Identify which cell holds the provided text, then report its (X, Y) central coordinate. 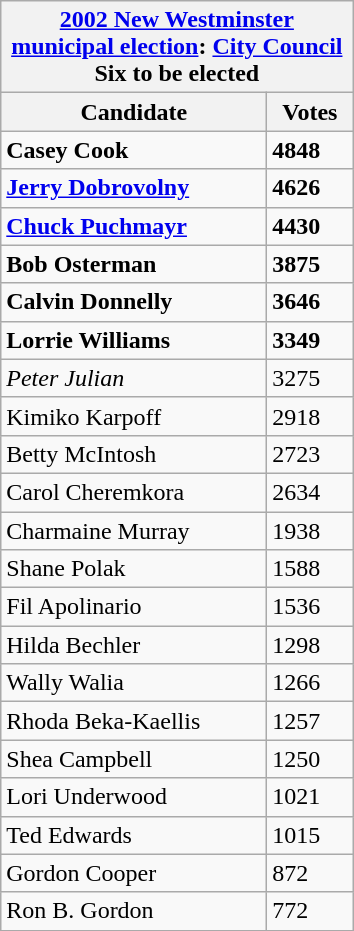
772 (310, 911)
2723 (310, 454)
1588 (310, 569)
Gordon Cooper (134, 873)
Ron B. Gordon (134, 911)
2918 (310, 416)
Chuck Puchmayr (134, 226)
Jerry Dobrovolny (134, 188)
4626 (310, 188)
3275 (310, 378)
2002 New Westminster municipal election: City Council Six to be elected (177, 47)
Lorrie Williams (134, 340)
872 (310, 873)
Casey Cook (134, 150)
Calvin Donnelly (134, 302)
Lori Underwood (134, 797)
1021 (310, 797)
Ted Edwards (134, 835)
Bob Osterman (134, 264)
1938 (310, 531)
2634 (310, 492)
Wally Walia (134, 683)
Votes (310, 112)
1298 (310, 645)
Betty McIntosh (134, 454)
Carol Cheremkora (134, 492)
Charmaine Murray (134, 531)
4848 (310, 150)
Rhoda Beka-Kaellis (134, 721)
3875 (310, 264)
1266 (310, 683)
Fil Apolinario (134, 607)
4430 (310, 226)
Shea Campbell (134, 759)
Candidate (134, 112)
Shane Polak (134, 569)
Kimiko Karpoff (134, 416)
3646 (310, 302)
Hilda Bechler (134, 645)
1250 (310, 759)
1015 (310, 835)
3349 (310, 340)
1257 (310, 721)
1536 (310, 607)
Peter Julian (134, 378)
